Return the (x, y) coordinate for the center point of the cell that contains the specified text.  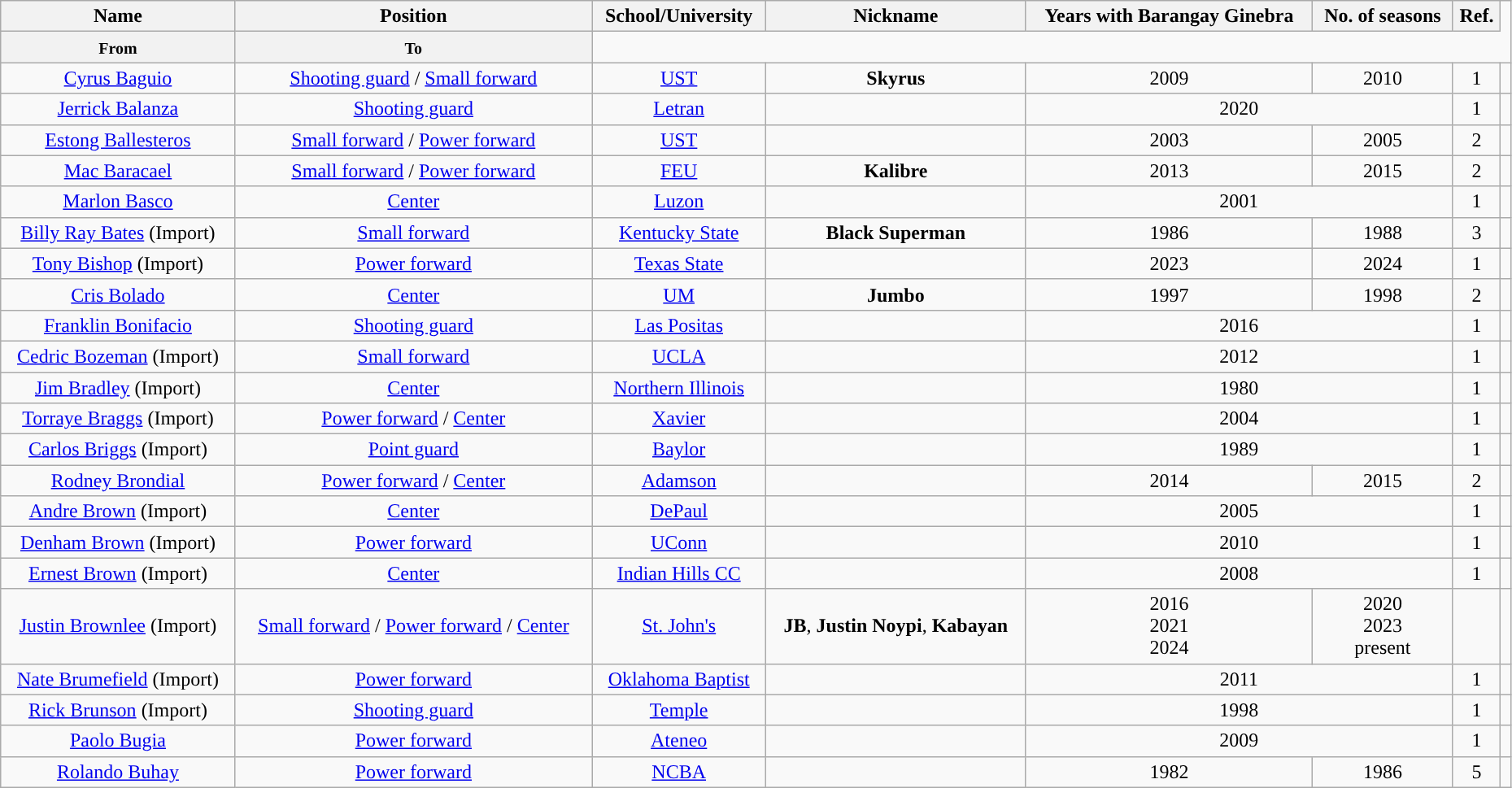
Skyrus (896, 78)
20202023present (1383, 626)
Point guard (413, 450)
FEU (679, 171)
Small forward / Power forward / Center (413, 626)
Rodney Brondial (118, 481)
Shooting guard / Small forward (413, 78)
Cris Bolado (118, 294)
Indian Hills CC (679, 573)
Nickname (896, 16)
Estong Ballesteros (118, 140)
Years with Barangay Ginebra (1170, 16)
2001 (1240, 202)
Paolo Bugia (118, 741)
Justin Brownlee (Import) (118, 626)
From (118, 47)
UCLA (679, 356)
Marlon Basco (118, 202)
1988 (1383, 233)
Nate Brumefield (Import) (118, 679)
Cyrus Baguio (118, 78)
Position (413, 16)
Xavier (679, 419)
2024 (1383, 263)
2013 (1170, 171)
DePaul (679, 512)
2004 (1240, 419)
Carlos Briggs (Import) (118, 450)
2023 (1170, 263)
1982 (1170, 772)
Billy Ray Bates (Import) (118, 233)
2003 (1170, 140)
Ref. (1477, 16)
Luzon (679, 202)
Torraye Braggs (Import) (118, 419)
No. of seasons (1383, 16)
Rick Brunson (Import) (118, 710)
Andre Brown (Import) (118, 512)
Black Superman (896, 233)
Temple (679, 710)
Baylor (679, 450)
Las Positas (679, 325)
Letran (679, 109)
5 (1477, 772)
Franklin Bonifacio (118, 325)
Texas State (679, 263)
Kentucky State (679, 233)
Tony Bishop (Import) (118, 263)
Kalibre (896, 171)
2008 (1240, 573)
St. John's (679, 626)
1997 (1170, 294)
1980 (1240, 388)
UM (679, 294)
2020 (1240, 109)
Denham Brown (Import) (118, 542)
Rolando Buhay (118, 772)
3 (1477, 233)
2012 (1240, 356)
Northern Illinois (679, 388)
2011 (1240, 679)
NCBA (679, 772)
Oklahoma Baptist (679, 679)
Jumbo (896, 294)
Name (118, 16)
UConn (679, 542)
2016 (1240, 325)
Cedric Bozeman (Import) (118, 356)
2014 (1170, 481)
Jim Bradley (Import) (118, 388)
To (413, 47)
1989 (1240, 450)
Jerrick Balanza (118, 109)
Ernest Brown (Import) (118, 573)
201620212024 (1170, 626)
School/University (679, 16)
JB, Justin Noypi, Kabayan (896, 626)
Mac Baracael (118, 171)
Ateneo (679, 741)
Adamson (679, 481)
